From the cell containing the given text, extract its center point as (X, Y) coordinate. 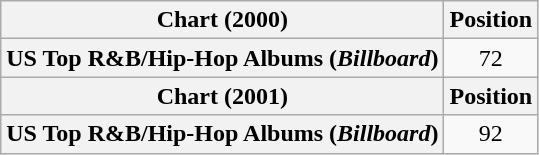
Chart (2000) (222, 20)
72 (491, 58)
Chart (2001) (222, 96)
92 (491, 134)
